Find where the given text appears and provide that cell's center as (X, Y) coordinate. 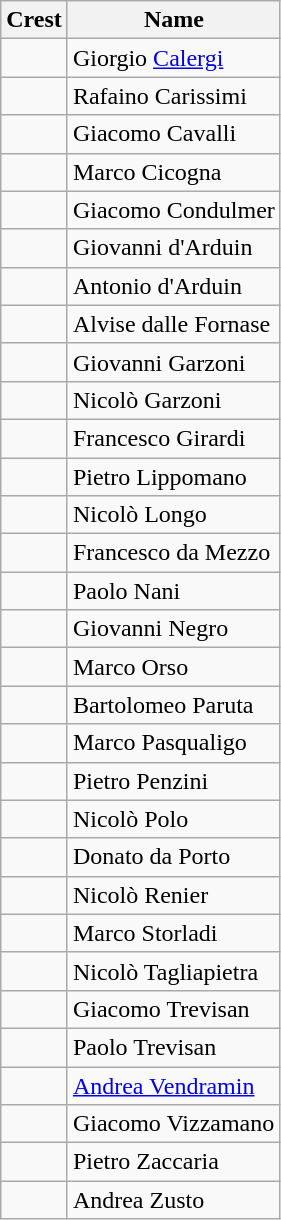
Paolo Nani (174, 591)
Giovanni Negro (174, 629)
Giacomo Trevisan (174, 1009)
Giorgio Calergi (174, 58)
Francesco da Mezzo (174, 553)
Donato da Porto (174, 857)
Marco Pasqualigo (174, 743)
Pietro Zaccaria (174, 1162)
Rafaino Carissimi (174, 96)
Giacomo Vizzamano (174, 1124)
Paolo Trevisan (174, 1047)
Antonio d'Arduin (174, 286)
Giovanni Garzoni (174, 362)
Nicolò Renier (174, 895)
Andrea Zusto (174, 1200)
Nicolò Garzoni (174, 400)
Marco Cicogna (174, 172)
Marco Storladi (174, 933)
Nicolò Tagliapietra (174, 971)
Pietro Penzini (174, 781)
Nicolò Longo (174, 515)
Crest (34, 20)
Andrea Vendramin (174, 1085)
Giacomo Condulmer (174, 210)
Name (174, 20)
Pietro Lippomano (174, 477)
Marco Orso (174, 667)
Nicolò Polo (174, 819)
Alvise dalle Fornase (174, 324)
Bartolomeo Paruta (174, 705)
Giacomo Cavalli (174, 134)
Francesco Girardi (174, 438)
Giovanni d'Arduin (174, 248)
